From the cell containing the given text, extract its center point as (X, Y) coordinate. 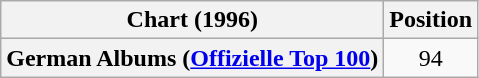
Position (431, 20)
German Albums (Offizielle Top 100) (192, 58)
94 (431, 58)
Chart (1996) (192, 20)
